Return the [X, Y] coordinate for the center point of the cell that contains the specified text.  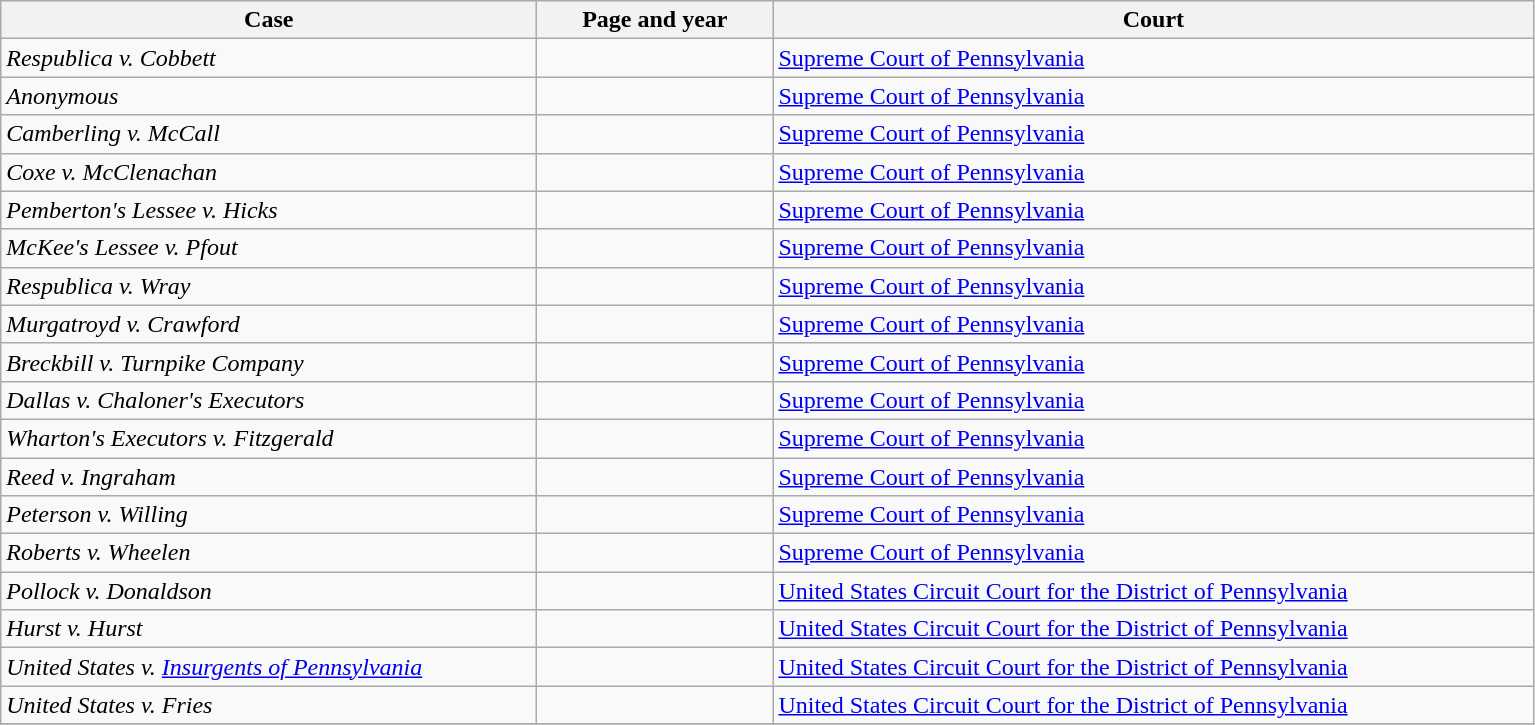
Roberts v. Wheelen [269, 553]
Case [269, 20]
Wharton's Executors v. Fitzgerald [269, 438]
Breckbill v. Turnpike Company [269, 362]
Dallas v. Chaloner's Executors [269, 400]
Reed v. Ingraham [269, 477]
Respublica v. Cobbett [269, 58]
Page and year [655, 20]
Hurst v. Hurst [269, 629]
McKee's Lessee v. Pfout [269, 248]
Pollock v. Donaldson [269, 591]
Peterson v. Willing [269, 515]
Respublica v. Wray [269, 286]
Murgatroyd v. Crawford [269, 324]
Court [1154, 20]
Camberling v. McCall [269, 134]
Pemberton's Lessee v. Hicks [269, 210]
United States v. Fries [269, 705]
United States v. Insurgents of Pennsylvania [269, 667]
Coxe v. McClenachan [269, 172]
Anonymous [269, 96]
